From the cell containing the given text, extract its center point as [X, Y] coordinate. 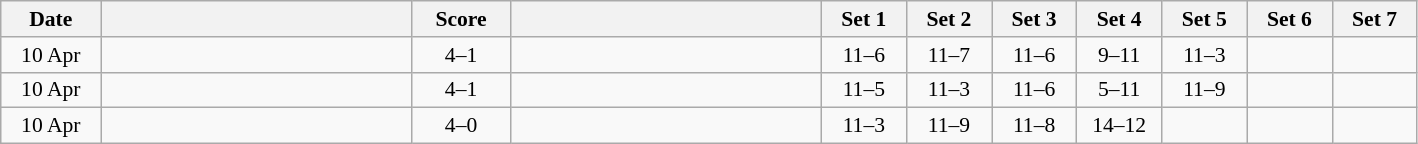
4–0 [461, 126]
Set 2 [948, 19]
14–12 [1120, 126]
Set 3 [1034, 19]
Set 7 [1374, 19]
5–11 [1120, 90]
Score [461, 19]
Set 6 [1290, 19]
Set 5 [1204, 19]
Set 1 [864, 19]
11–5 [864, 90]
9–11 [1120, 55]
Date [51, 19]
11–7 [948, 55]
11–8 [1034, 126]
Set 4 [1120, 19]
